Scan for the cell matching the given text and deliver its [X, Y] coordinate at center. 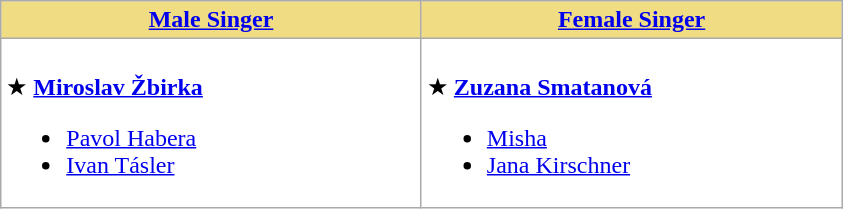
★ Miroslav ŽbirkaPavol HaberaIvan Tásler [212, 124]
Male Singer [212, 20]
★ Zuzana SmatanováMishaJana Kirschner [632, 124]
Female Singer [632, 20]
